Pinpoint the cell where the given text exists, returning its [X, Y] midpoint coordinate. 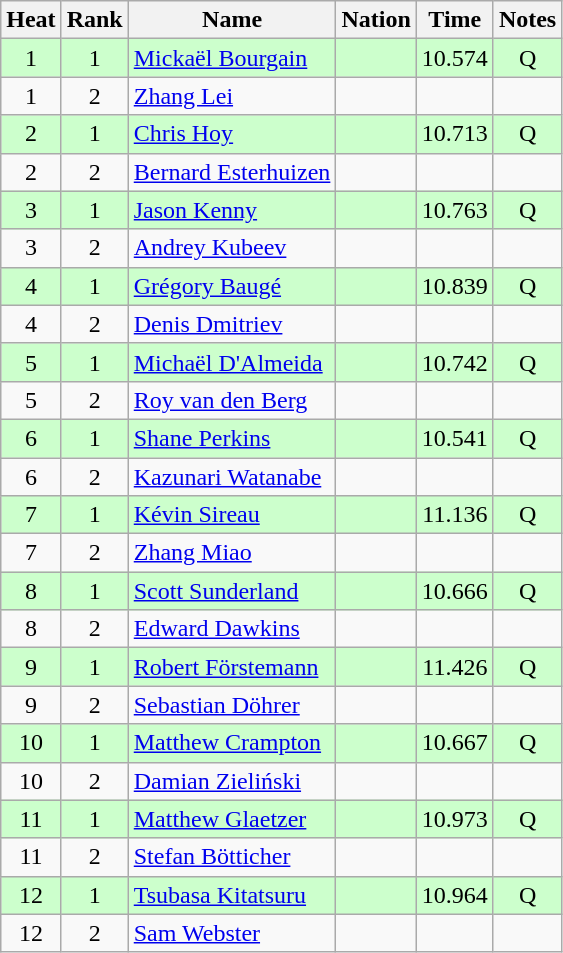
10.964 [454, 895]
10.666 [454, 591]
Matthew Glaetzer [232, 819]
Scott Sunderland [232, 591]
Heat [31, 20]
Chris Hoy [232, 134]
10.839 [454, 286]
Name [232, 20]
10.713 [454, 134]
Stefan Bötticher [232, 857]
Nation [376, 20]
Edward Dawkins [232, 629]
Robert Förstemann [232, 667]
11.426 [454, 667]
Time [454, 20]
Michaël D'Almeida [232, 362]
Sam Webster [232, 933]
Kévin Sireau [232, 515]
10.667 [454, 743]
Bernard Esterhuizen [232, 172]
10.973 [454, 819]
Sebastian Döhrer [232, 705]
Matthew Crampton [232, 743]
Shane Perkins [232, 438]
Zhang Lei [232, 96]
10.763 [454, 210]
Denis Dmitriev [232, 324]
Rank [94, 20]
Zhang Miao [232, 553]
Grégory Baugé [232, 286]
Roy van den Berg [232, 400]
10.742 [454, 362]
Mickaël Bourgain [232, 58]
Damian Zieliński [232, 781]
11.136 [454, 515]
Jason Kenny [232, 210]
Tsubasa Kitatsuru [232, 895]
10.574 [454, 58]
Andrey Kubeev [232, 248]
Kazunari Watanabe [232, 477]
Notes [527, 20]
10.541 [454, 438]
